Search for the cell housing the specified text and yield its (x, y) center coordinate. 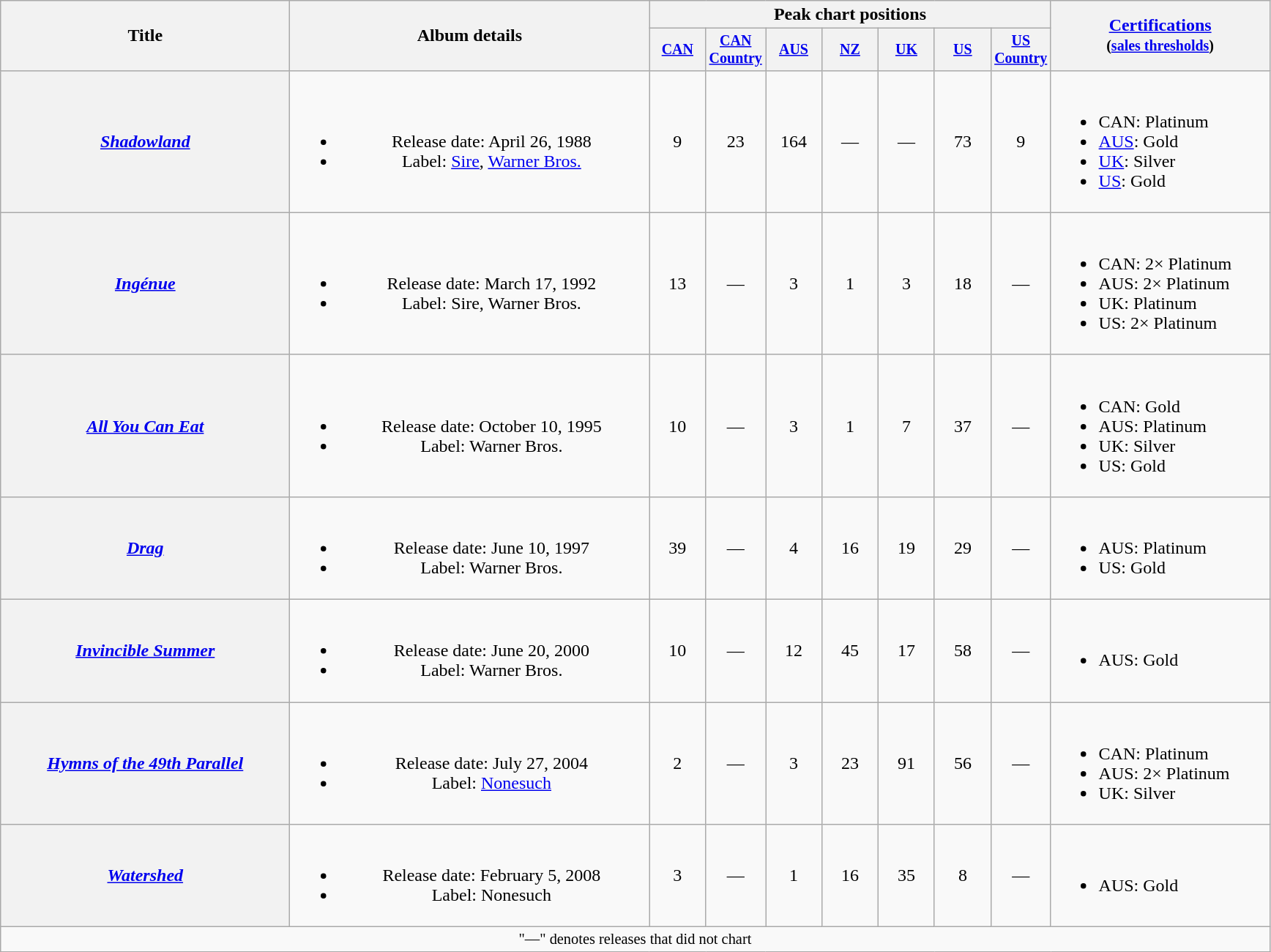
Release date: February 5, 2008Label: Nonesuch (470, 876)
Certifications(sales thresholds) (1160, 36)
19 (906, 548)
8 (962, 876)
29 (962, 548)
Release date: July 27, 2004Label: Nonesuch (470, 763)
39 (678, 548)
7 (906, 425)
Hymns of the 49th Parallel (145, 763)
Release date: October 10, 1995Label: Warner Bros. (470, 425)
CAN (678, 50)
91 (906, 763)
Drag (145, 548)
All You Can Eat (145, 425)
NZ (849, 50)
US (962, 50)
Release date: June 10, 1997Label: Warner Bros. (470, 548)
Release date: April 26, 1988Label: Sire, Warner Bros. (470, 141)
Release date: March 17, 1992Label: Sire, Warner Bros. (470, 283)
56 (962, 763)
4 (794, 548)
12 (794, 651)
Release date: June 20, 2000Label: Warner Bros. (470, 651)
Ingénue (145, 283)
Peak chart positions (850, 15)
164 (794, 141)
37 (962, 425)
UK (906, 50)
35 (906, 876)
13 (678, 283)
CAN Country (736, 50)
AUS (794, 50)
18 (962, 283)
CAN: 2× PlatinumAUS: 2× PlatinumUK: PlatinumUS: 2× Platinum (1160, 283)
73 (962, 141)
CAN: GoldAUS: PlatinumUK: SilverUS: Gold (1160, 425)
58 (962, 651)
"—" denotes releases that did not chart (635, 940)
CAN: PlatinumAUS: 2× PlatinumUK: Silver (1160, 763)
45 (849, 651)
AUS: PlatinumUS: Gold (1160, 548)
2 (678, 763)
US Country (1021, 50)
17 (906, 651)
Invincible Summer (145, 651)
Title (145, 36)
Shadowland (145, 141)
Watershed (145, 876)
CAN: PlatinumAUS: GoldUK: SilverUS: Gold (1160, 141)
Album details (470, 36)
